Pinpoint the cell where the given text exists, returning its (x, y) midpoint coordinate. 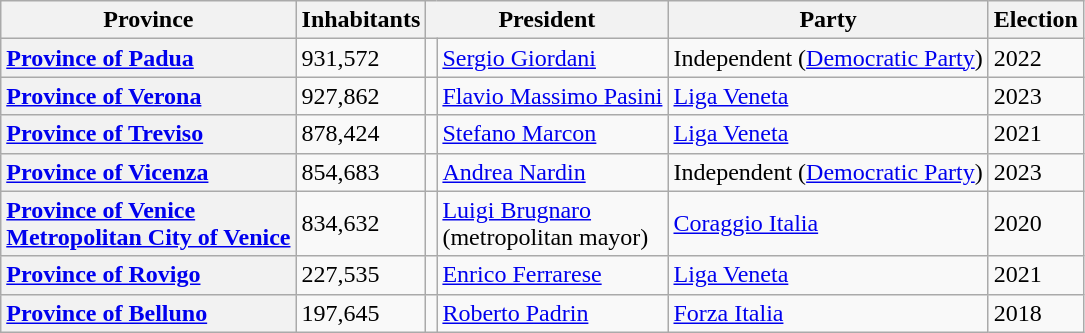
878,424 (361, 134)
2022 (1036, 58)
834,632 (361, 224)
Province of Rovigo (148, 275)
Stefano Marcon (552, 134)
Province of Belluno (148, 313)
227,535 (361, 275)
854,683 (361, 172)
Roberto Padrin (552, 313)
927,862 (361, 96)
Province of Vicenza (148, 172)
Sergio Giordani (552, 58)
Party (828, 20)
2018 (1036, 313)
Province (148, 20)
Luigi Brugnaro(metropolitan mayor) (552, 224)
Election (1036, 20)
Forza Italia (828, 313)
Flavio Massimo Pasini (552, 96)
Province of Verona (148, 96)
Coraggio Italia (828, 224)
Inhabitants (361, 20)
Province of Treviso (148, 134)
Province of VeniceMetropolitan City of Venice (148, 224)
Andrea Nardin (552, 172)
931,572 (361, 58)
2020 (1036, 224)
President (547, 20)
Enrico Ferrarese (552, 275)
197,645 (361, 313)
Province of Padua (148, 58)
